Locate the cell with the specified text and output its (X, Y) center coordinate. 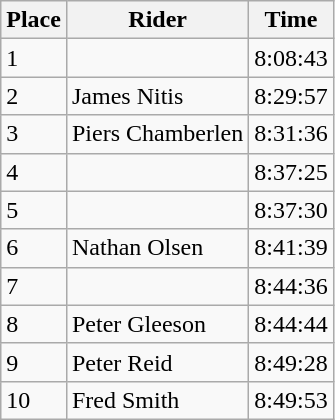
1 (34, 58)
8:44:44 (291, 324)
8:44:36 (291, 286)
James Nitis (157, 96)
4 (34, 172)
Nathan Olsen (157, 248)
8:37:25 (291, 172)
8:08:43 (291, 58)
8 (34, 324)
3 (34, 134)
8:41:39 (291, 248)
6 (34, 248)
Peter Gleeson (157, 324)
9 (34, 362)
8:49:53 (291, 400)
8:31:36 (291, 134)
10 (34, 400)
Rider (157, 20)
Place (34, 20)
7 (34, 286)
2 (34, 96)
Time (291, 20)
8:37:30 (291, 210)
8:29:57 (291, 96)
Piers Chamberlen (157, 134)
Fred Smith (157, 400)
5 (34, 210)
8:49:28 (291, 362)
Peter Reid (157, 362)
